Scan for the cell matching the given text and deliver its [X, Y] coordinate at center. 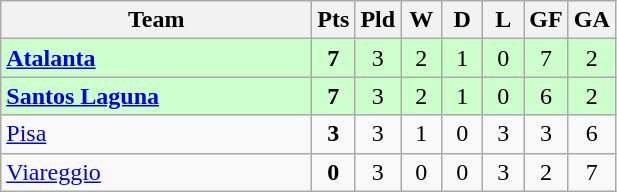
Team [156, 20]
L [504, 20]
Santos Laguna [156, 96]
GA [592, 20]
GF [546, 20]
D [462, 20]
Pts [334, 20]
Pisa [156, 134]
W [422, 20]
Viareggio [156, 172]
Atalanta [156, 58]
Pld [378, 20]
